Detect which cell encompasses the target text, then output its [x, y] center coordinate. 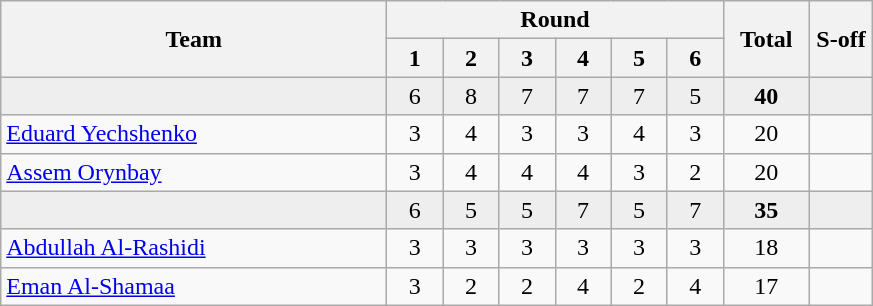
Assem Orynbay [194, 172]
Abdullah Al-Rashidi [194, 248]
Round [555, 20]
1 [415, 58]
S-off [841, 39]
Team [194, 39]
Total [766, 39]
8 [471, 96]
35 [766, 210]
18 [766, 248]
Eman Al-Shamaa [194, 286]
17 [766, 286]
Eduard Yechshenko [194, 134]
40 [766, 96]
